Determine the [X, Y] coordinate at the center of the cell enclosing the given text.  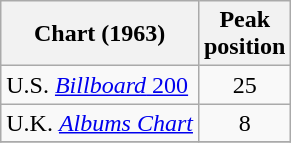
Peakposition [244, 34]
25 [244, 85]
U.K. Albums Chart [100, 123]
Chart (1963) [100, 34]
U.S. Billboard 200 [100, 85]
8 [244, 123]
